Return (x, y) of the center of cell containing provided text 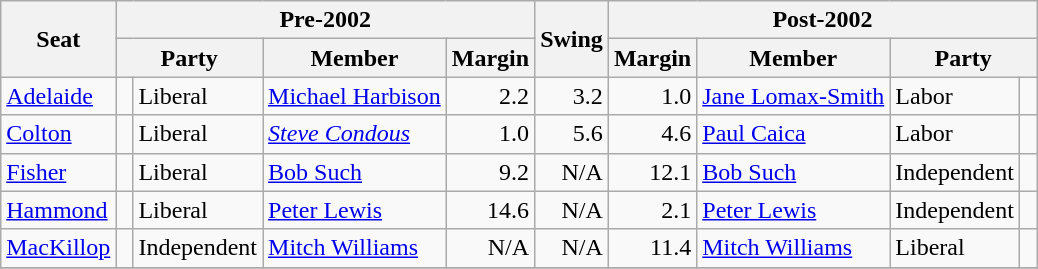
12.1 (652, 172)
14.6 (490, 210)
9.2 (490, 172)
Jane Lomax-Smith (794, 96)
11.4 (652, 248)
2.2 (490, 96)
Seat (58, 39)
Michael Harbison (355, 96)
2.1 (652, 210)
Paul Caica (794, 134)
MacKillop (58, 248)
Colton (58, 134)
5.6 (572, 134)
Adelaide (58, 96)
Pre-2002 (326, 20)
3.2 (572, 96)
Hammond (58, 210)
Swing (572, 39)
Post-2002 (822, 20)
4.6 (652, 134)
Steve Condous (355, 134)
Fisher (58, 172)
